Output the [X, Y] coordinate of the center of the cell containing the given text.  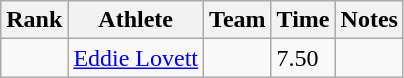
Time [303, 20]
Athlete [136, 20]
Eddie Lovett [136, 58]
7.50 [303, 58]
Notes [369, 20]
Rank [34, 20]
Team [238, 20]
